Output the (X, Y) coordinate of the center of the cell containing the given text.  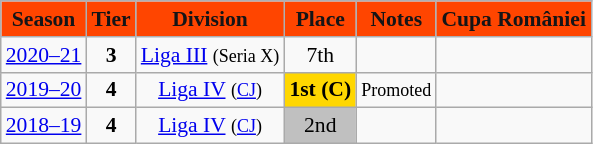
Division (210, 19)
2018–19 (44, 126)
Promoted (396, 90)
Cupa României (514, 19)
2nd (320, 126)
Tier (110, 19)
2019–20 (44, 90)
Notes (396, 19)
3 (110, 55)
Liga III (Seria X) (210, 55)
1st (C) (320, 90)
Season (44, 19)
Place (320, 19)
7th (320, 55)
2020–21 (44, 55)
